Output the [X, Y] coordinate of the center of the cell containing the given text.  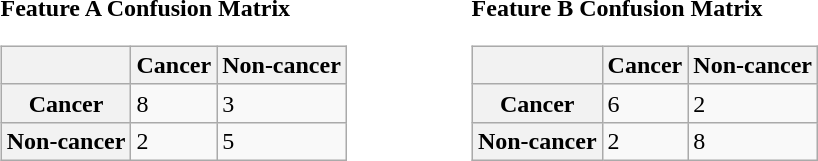
3 [282, 103]
6 [645, 103]
5 [282, 141]
